Find where the given text appears and provide that cell's center as [x, y] coordinate. 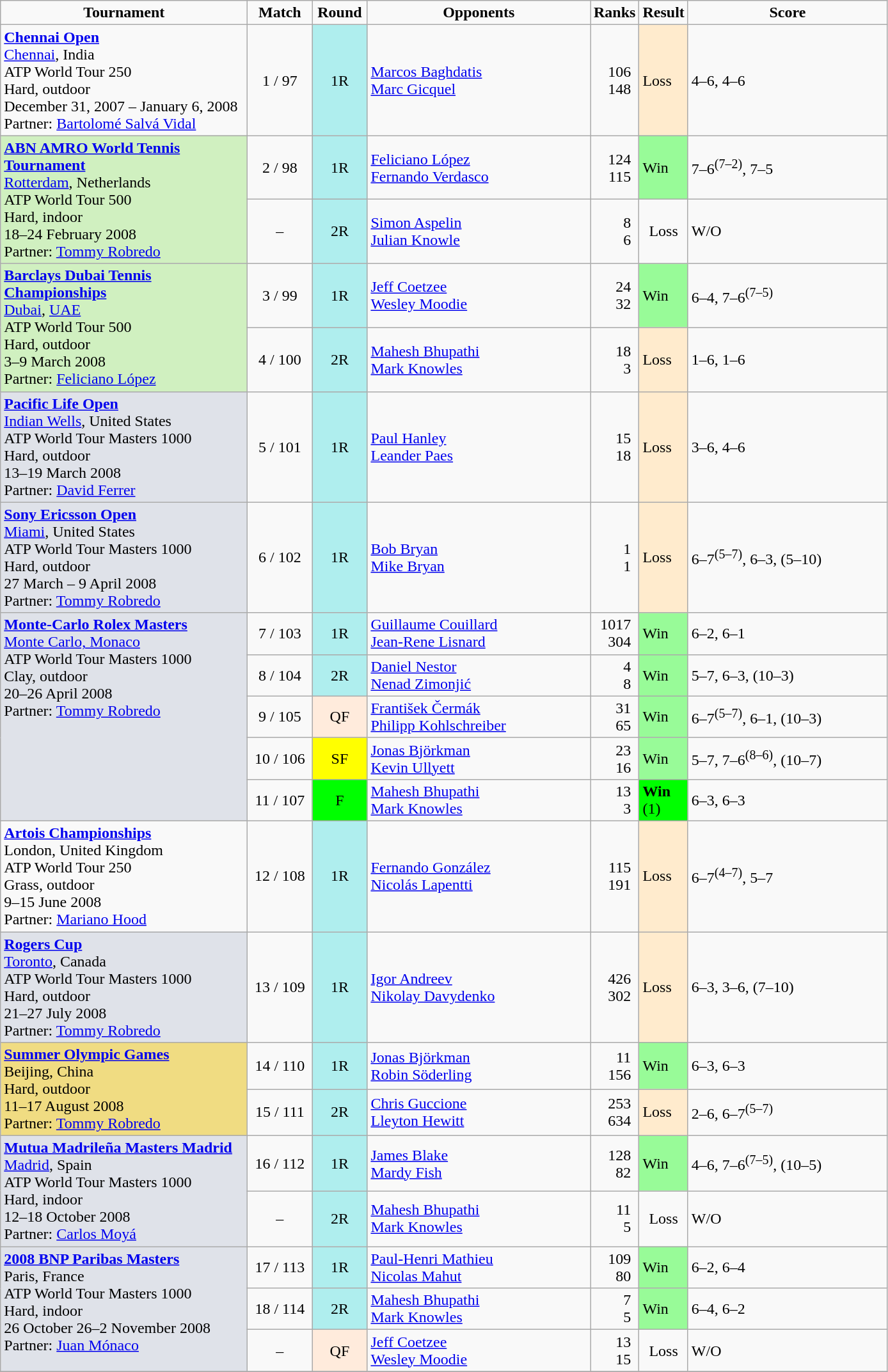
1017 304 [614, 633]
James Blake Mardy Fish [479, 1164]
2 / 98 [280, 168]
6–4, 6–2 [787, 1309]
7 5 [614, 1309]
Rogers CupToronto, CanadaATP World Tour Masters 1000Hard, outdoor21–27 July 2008Partner: Tommy Robredo [124, 986]
Chennai OpenChennai, IndiaATP World Tour 250Hard, outdoorDecember 31, 2007 – January 6, 2008Partner: Bartolomé Salvá Vidal [124, 81]
Simon Aspelin Julian Knowle [479, 232]
13 / 109 [280, 986]
426 302 [614, 986]
6–4, 7–6(7–5) [787, 296]
Monte-Carlo Rolex MastersMonte Carlo, MonacoATP World Tour Masters 1000Clay, outdoor20–26 April 2008Partner: Tommy Robredo [124, 716]
Feliciano López Fernando Verdasco [479, 168]
Paul-Henri Mathieu Nicolas Mahut [479, 1268]
F [340, 800]
Paul Hanley Leander Paes [479, 446]
18 3 [614, 359]
253 634 [614, 1113]
2008 BNP Paribas MastersParis, FranceATP World Tour Masters 1000Hard, indoor26 October 26–2 November 2008Partner: Juan Mónaco [124, 1309]
8 6 [614, 232]
František Čermák Philipp Kohlschreiber [479, 716]
1 / 97 [280, 81]
6–7(5–7), 6–1, (10–3) [787, 716]
31 65 [614, 716]
6–2, 6–1 [787, 633]
15 / 111 [280, 1113]
Round [340, 13]
Igor Andreev Nikolay Davydenko [479, 986]
Win (1) [663, 800]
6 / 102 [280, 558]
Score [787, 13]
1–6, 1–6 [787, 359]
5–7, 7–6(8–6), (10–7) [787, 759]
8 / 104 [280, 675]
4 / 100 [280, 359]
4 8 [614, 675]
9 / 105 [280, 716]
11 156 [614, 1066]
Result [663, 13]
Fernando González Nicolás Lapentti [479, 876]
Bob Bryan Mike Bryan [479, 558]
5–7, 6–3, (10–3) [787, 675]
Barclays Dubai Tennis ChampionshipsDubai, UAEATP World Tour 500Hard, outdoor3–9 March 2008Partner: Feliciano López [124, 327]
Tournament [124, 13]
109 80 [614, 1268]
13 3 [614, 800]
4–6, 4–6 [787, 81]
Match [280, 13]
Summer Olympic Games Beijing, ChinaHard, outdoor11–17 August 2008Partner: Tommy Robredo [124, 1089]
SF [340, 759]
3–6, 4–6 [787, 446]
6–7(4–7), 5–7 [787, 876]
Guillaume Couillard Jean-Rene Lisnard [479, 633]
7 / 103 [280, 633]
124 115 [614, 168]
Mutua Madrileña Masters MadridMadrid, SpainATP World Tour Masters 1000Hard, indoor12–18 October 2008Partner: Carlos Moyá [124, 1191]
24 32 [614, 296]
7–6(7–2), 7–5 [787, 168]
Ranks [614, 13]
3 / 99 [280, 296]
Opponents [479, 13]
106148 [614, 81]
10 / 106 [280, 759]
Daniel Nestor Nenad Zimonjić [479, 675]
1 1 [614, 558]
14 / 110 [280, 1066]
17 / 113 [280, 1268]
2–6, 6–7(5–7) [787, 1113]
Chris Guccione Lleyton Hewitt [479, 1113]
12 / 108 [280, 876]
18 / 114 [280, 1309]
15 18 [614, 446]
Artois ChampionshipsLondon, United KingdomATP World Tour 250Grass, outdoor9–15 June 2008Partner: Mariano Hood [124, 876]
Sony Ericsson OpenMiami, United StatesATP World Tour Masters 1000Hard, outdoor27 March – 9 April 2008Partner: Tommy Robredo [124, 558]
11 5 [614, 1219]
23 16 [614, 759]
5 / 101 [280, 446]
Pacific Life OpenIndian Wells, United StatesATP World Tour Masters 1000Hard, outdoor13–19 March 2008Partner: David Ferrer [124, 446]
6–2, 6–4 [787, 1268]
6–3, 3–6, (7–10) [787, 986]
16 / 112 [280, 1164]
6–7(5–7), 6–3, (5–10) [787, 558]
128 82 [614, 1164]
ABN AMRO World Tennis TournamentRotterdam, NetherlandsATP World Tour 500Hard, indoor18–24 February 2008Partner: Tommy Robredo [124, 200]
Marcos Baghdatis Marc Gicquel [479, 81]
115 191 [614, 876]
Jonas Björkman Robin Söderling [479, 1066]
Jonas Björkman Kevin Ullyett [479, 759]
13 15 [614, 1351]
11 / 107 [280, 800]
4–6, 7–6(7–5), (10–5) [787, 1164]
